Extract the [X, Y] coordinate from the center of the cell holding the provided text.  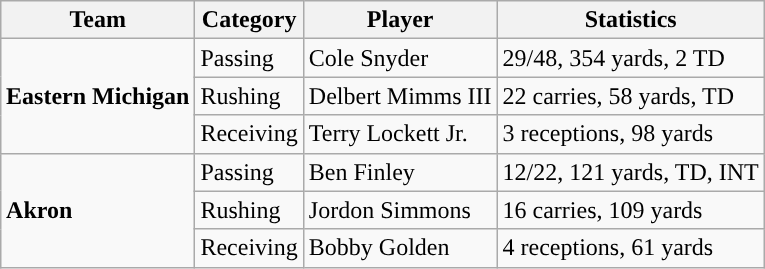
Jordon Simmons [400, 210]
16 carries, 109 yards [630, 210]
12/22, 121 yards, TD, INT [630, 172]
Ben Finley [400, 172]
Category [249, 20]
Akron [98, 210]
Cole Snyder [400, 58]
Delbert Mimms III [400, 96]
22 carries, 58 yards, TD [630, 96]
29/48, 354 yards, 2 TD [630, 58]
Statistics [630, 20]
Eastern Michigan [98, 96]
Bobby Golden [400, 248]
Terry Lockett Jr. [400, 134]
Team [98, 20]
3 receptions, 98 yards [630, 134]
Player [400, 20]
4 receptions, 61 yards [630, 248]
